Output the (x, y) coordinate of the center of the cell containing the given text.  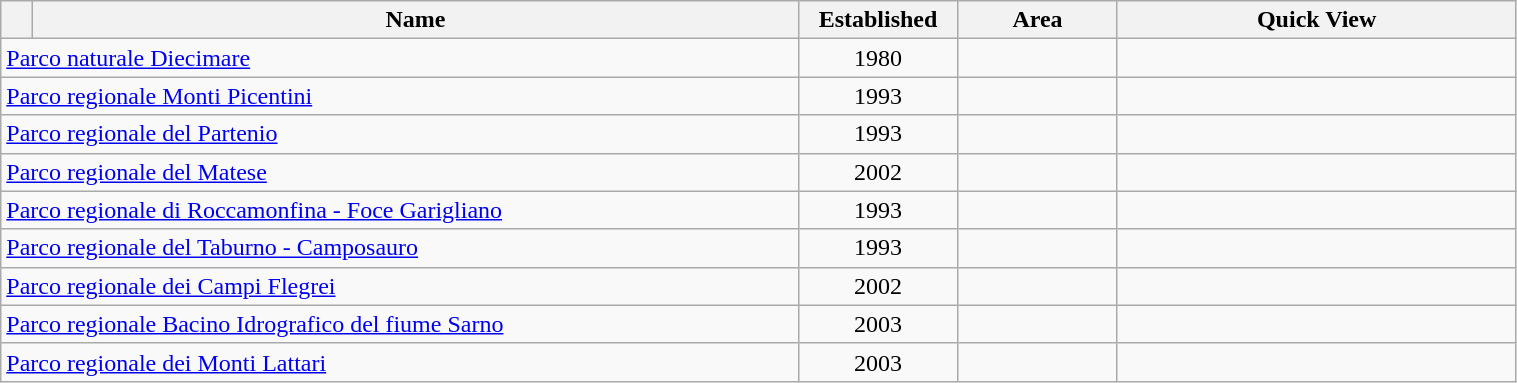
Name (416, 20)
Parco regionale Bacino Idrografico del fiume Sarno (400, 324)
Parco regionale dei Monti Lattari (400, 362)
Parco regionale di Roccamonfina - Foce Garigliano (400, 210)
1980 (878, 58)
Parco regionale del Matese (400, 172)
Parco regionale dei Campi Flegrei (400, 286)
Parco regionale del Partenio (400, 134)
Quick View (1316, 20)
Established (878, 20)
Parco regionale del Taburno - Camposauro (400, 248)
Parco regionale Monti Picentini (400, 96)
Area (1038, 20)
Parco naturale Diecimare (400, 58)
